Return [x, y] of the center of cell containing provided text 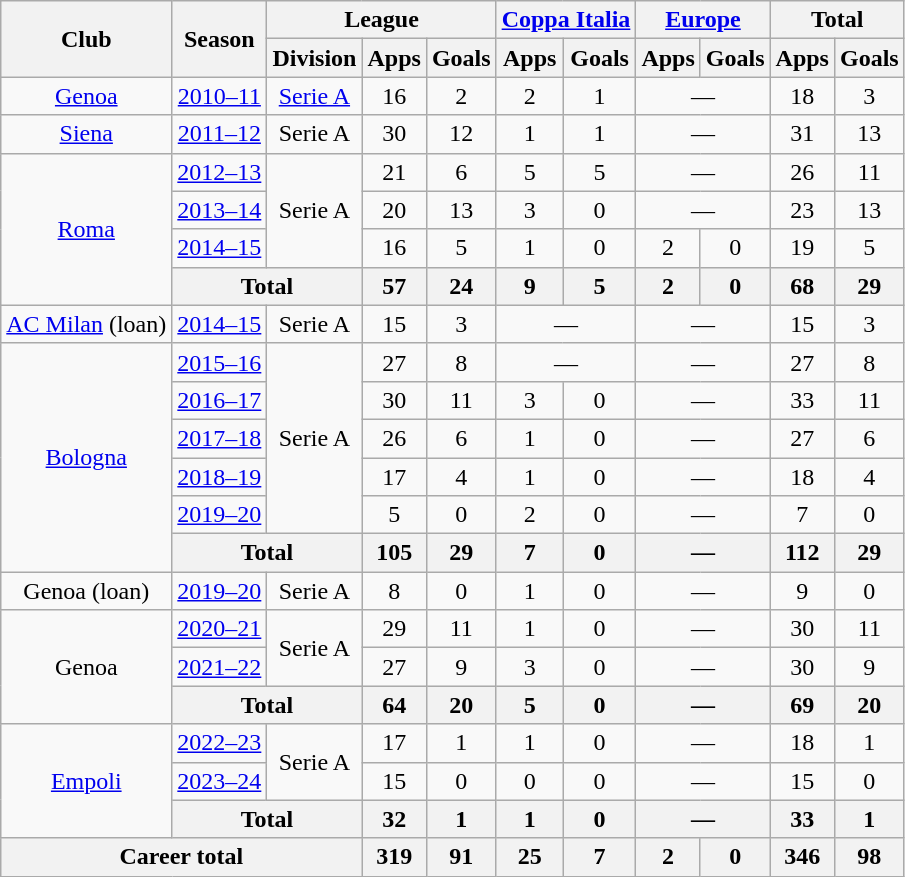
31 [802, 134]
19 [802, 248]
2018–19 [220, 477]
68 [802, 286]
Career total [182, 857]
346 [802, 857]
Bologna [86, 457]
Club [86, 39]
23 [802, 210]
2015–16 [220, 362]
64 [394, 705]
21 [394, 172]
91 [461, 857]
112 [802, 553]
57 [394, 286]
24 [461, 286]
25 [530, 857]
2020–21 [220, 629]
Genoa (loan) [86, 591]
12 [461, 134]
2012–13 [220, 172]
98 [869, 857]
AC Milan (loan) [86, 324]
Coppa Italia [566, 20]
Division [314, 58]
69 [802, 705]
Empoli [86, 781]
Roma [86, 229]
Siena [86, 134]
105 [394, 553]
2021–22 [220, 667]
Europe [703, 20]
2016–17 [220, 400]
319 [394, 857]
2017–18 [220, 438]
2010–11 [220, 96]
2022–23 [220, 743]
2023–24 [220, 781]
32 [394, 819]
League [382, 20]
2013–14 [220, 210]
Season [220, 39]
2011–12 [220, 134]
